Detect which cell encompasses the target text, then output its (X, Y) center coordinate. 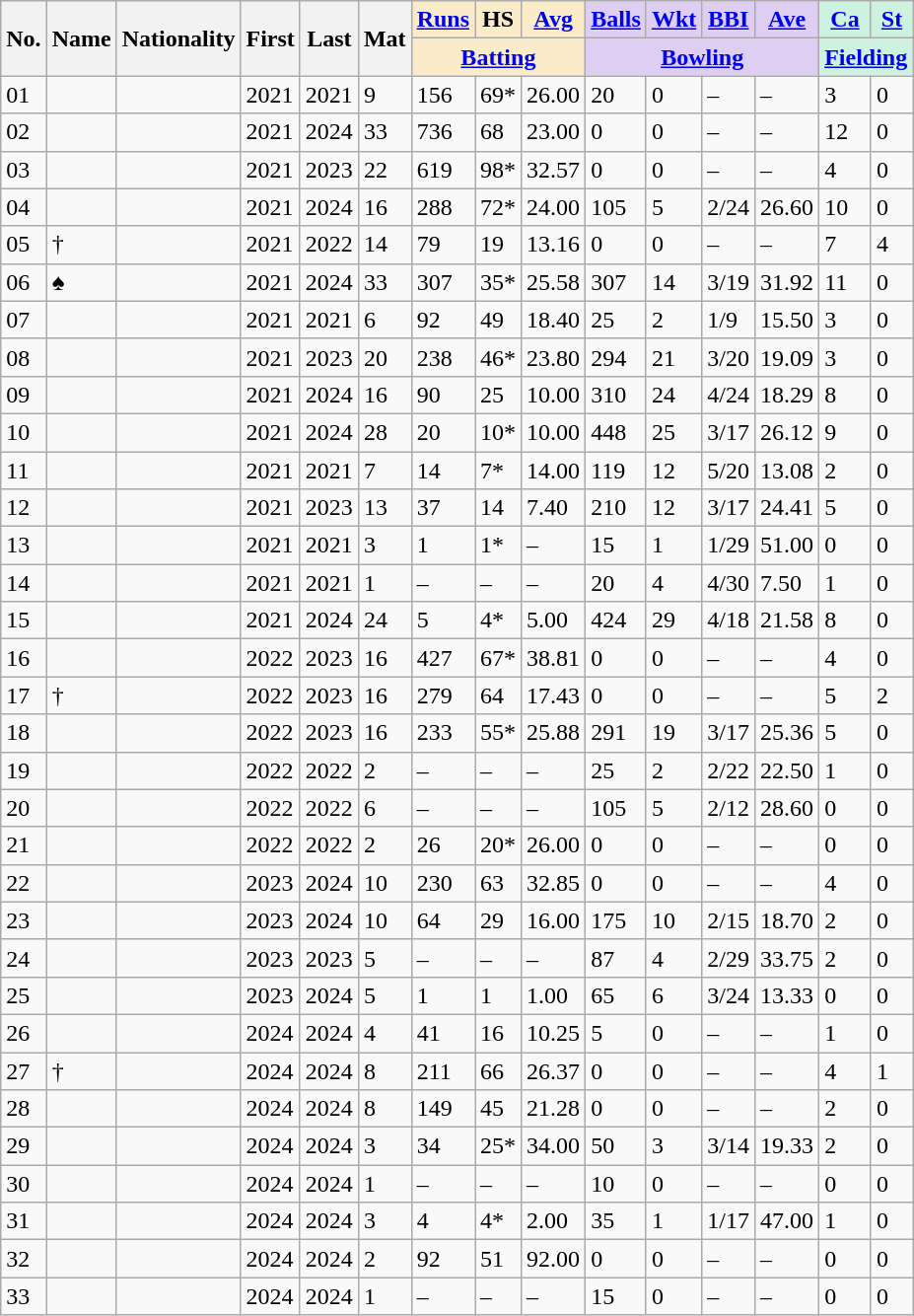
18 (24, 733)
♠ (81, 282)
05 (24, 245)
32.85 (554, 883)
55* (499, 733)
3/20 (729, 357)
7.50 (787, 583)
3/24 (729, 995)
5.00 (554, 621)
5/20 (729, 471)
13.08 (787, 471)
Last (329, 38)
21.28 (554, 1109)
119 (616, 471)
10* (499, 432)
310 (616, 395)
427 (443, 658)
Balls (616, 20)
238 (443, 357)
4/24 (729, 395)
2/15 (729, 920)
32.57 (554, 170)
4/18 (729, 621)
65 (616, 995)
2/12 (729, 808)
294 (616, 357)
7.40 (554, 508)
51.00 (787, 546)
34.00 (554, 1146)
14.00 (554, 471)
211 (443, 1070)
Name (81, 38)
41 (443, 1033)
25.36 (787, 733)
Mat (385, 38)
619 (443, 170)
37 (443, 508)
67* (499, 658)
288 (443, 207)
72* (499, 207)
279 (443, 695)
21.58 (787, 621)
38.81 (554, 658)
17 (24, 695)
Nationality (178, 38)
291 (616, 733)
22.50 (787, 770)
1* (499, 546)
18.40 (554, 320)
26.12 (787, 432)
2.00 (554, 1221)
25.88 (554, 733)
15.50 (787, 320)
156 (443, 95)
3/14 (729, 1146)
233 (443, 733)
210 (616, 508)
No. (24, 38)
25.58 (554, 282)
01 (24, 95)
79 (443, 245)
66 (499, 1070)
26.60 (787, 207)
19.33 (787, 1146)
230 (443, 883)
30 (24, 1184)
1.00 (554, 995)
04 (24, 207)
90 (443, 395)
18.29 (787, 395)
Avg (554, 20)
10.25 (554, 1033)
49 (499, 320)
69* (499, 95)
24.41 (787, 508)
19.09 (787, 357)
35* (499, 282)
63 (499, 883)
50 (616, 1146)
1/29 (729, 546)
92.00 (554, 1259)
4/30 (729, 583)
16.00 (554, 920)
17.43 (554, 695)
35 (616, 1221)
7* (499, 471)
03 (24, 170)
34 (443, 1146)
51 (499, 1259)
02 (24, 132)
08 (24, 357)
46* (499, 357)
45 (499, 1109)
BBI (729, 20)
23.80 (554, 357)
07 (24, 320)
87 (616, 958)
Runs (443, 20)
18.70 (787, 920)
23.00 (554, 132)
98* (499, 170)
27 (24, 1070)
Wkt (673, 20)
24.00 (554, 207)
424 (616, 621)
HS (499, 20)
2/29 (729, 958)
3/19 (729, 282)
26.37 (554, 1070)
31.92 (787, 282)
175 (616, 920)
149 (443, 1109)
31 (24, 1221)
448 (616, 432)
1/9 (729, 320)
Ave (787, 20)
28.60 (787, 808)
St (891, 20)
13.16 (554, 245)
Ca (846, 20)
First (270, 38)
20* (499, 845)
47.00 (787, 1221)
1/17 (729, 1221)
32 (24, 1259)
23 (24, 920)
33.75 (787, 958)
13.33 (787, 995)
68 (499, 132)
Fielding (866, 57)
736 (443, 132)
25* (499, 1146)
Bowling (702, 57)
06 (24, 282)
2/22 (729, 770)
2/24 (729, 207)
09 (24, 395)
Batting (499, 57)
